From the cell containing the given text, extract its center point as [x, y] coordinate. 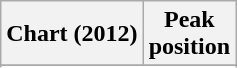
Chart (2012) [72, 34]
Peak position [189, 34]
